Search for the cell housing the specified text and yield its (x, y) center coordinate. 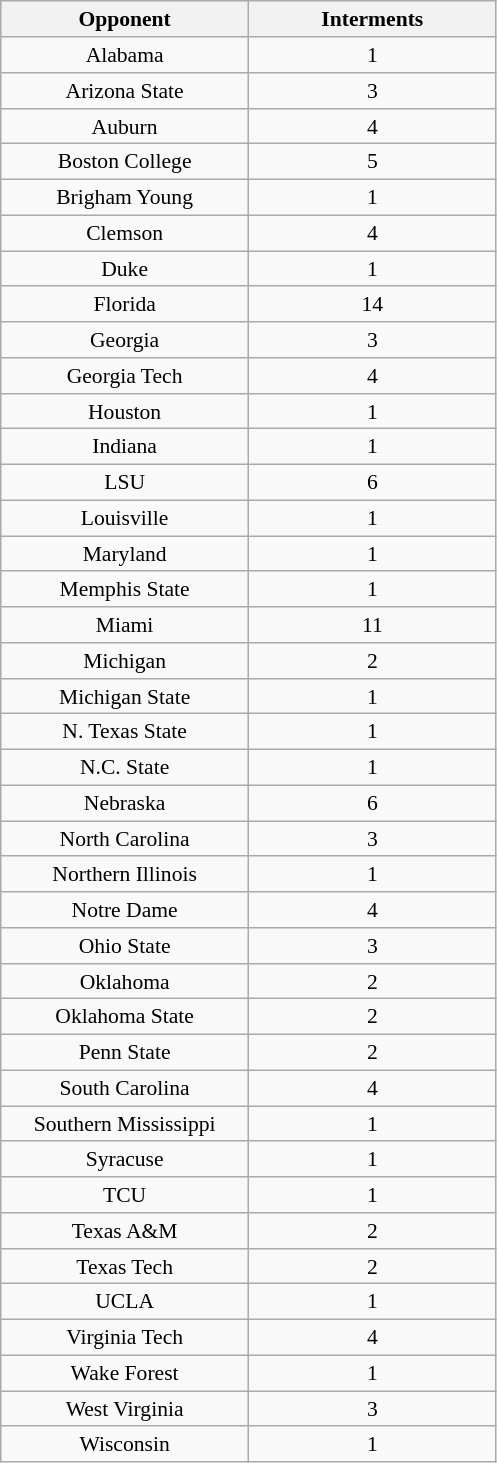
Michigan State (125, 696)
Duke (125, 269)
Wake Forest (125, 1373)
Miami (125, 625)
Arizona State (125, 91)
Boston College (125, 162)
14 (372, 304)
Northern Illinois (125, 874)
Alabama (125, 55)
Interments (372, 19)
TCU (125, 1195)
N.C. State (125, 767)
Louisville (125, 518)
Clemson (125, 233)
Florida (125, 304)
Syracuse (125, 1159)
Ohio State (125, 946)
Georgia (125, 340)
N. Texas State (125, 732)
Georgia Tech (125, 376)
Indiana (125, 447)
LSU (125, 482)
Penn State (125, 1052)
Maryland (125, 554)
Southern Mississippi (125, 1124)
Memphis State (125, 589)
Houston (125, 411)
Texas A&M (125, 1231)
North Carolina (125, 839)
UCLA (125, 1302)
Auburn (125, 126)
West Virginia (125, 1409)
11 (372, 625)
Texas Tech (125, 1266)
Michigan (125, 661)
Wisconsin (125, 1444)
Nebraska (125, 803)
Virginia Tech (125, 1337)
Brigham Young (125, 197)
Oklahoma (125, 981)
Notre Dame (125, 910)
South Carolina (125, 1088)
5 (372, 162)
Opponent (125, 19)
Oklahoma State (125, 1017)
